Capture the cell that displays the provided text and extract its (x, y) central coordinate. 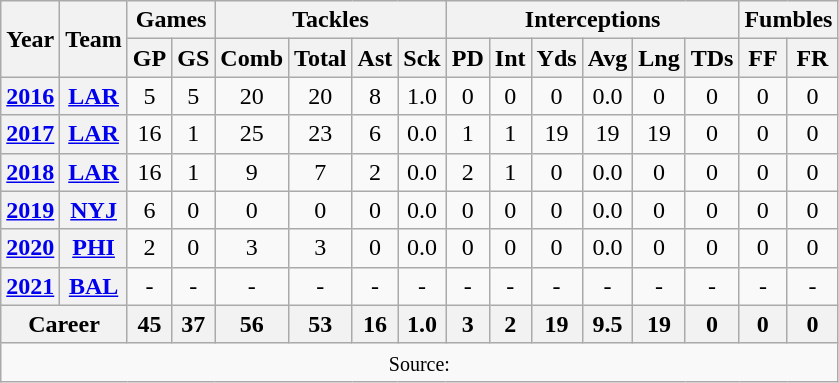
Interceptions (592, 20)
Ast (375, 58)
Tackles (330, 20)
Source: (420, 362)
53 (321, 324)
Career (64, 324)
Int (510, 58)
Yds (556, 58)
Total (321, 58)
2018 (30, 172)
25 (252, 134)
BAL (94, 286)
37 (194, 324)
PD (468, 58)
GS (194, 58)
2020 (30, 248)
GP (149, 58)
Year (30, 39)
FF (763, 58)
Lng (659, 58)
Sck (422, 58)
45 (149, 324)
PHI (94, 248)
9 (252, 172)
FR (812, 58)
2019 (30, 210)
NYJ (94, 210)
Team (94, 39)
Comb (252, 58)
9.5 (608, 324)
8 (375, 96)
23 (321, 134)
56 (252, 324)
2017 (30, 134)
Games (170, 20)
2016 (30, 96)
Avg (608, 58)
Fumbles (788, 20)
TDs (712, 58)
7 (321, 172)
2021 (30, 286)
